Output the [x, y] coordinate of the center of the cell containing the given text.  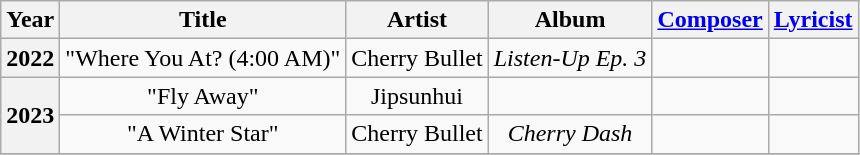
Lyricist [813, 20]
Title [203, 20]
"A Winter Star" [203, 134]
Jipsunhui [417, 96]
"Fly Away" [203, 96]
Listen-Up Ep. 3 [570, 58]
Composer [710, 20]
Year [30, 20]
Album [570, 20]
2022 [30, 58]
"Where You At? (4:00 AM)" [203, 58]
2023 [30, 115]
Artist [417, 20]
Cherry Dash [570, 134]
